Extract the (X, Y) coordinate from the center of the cell holding the provided text.  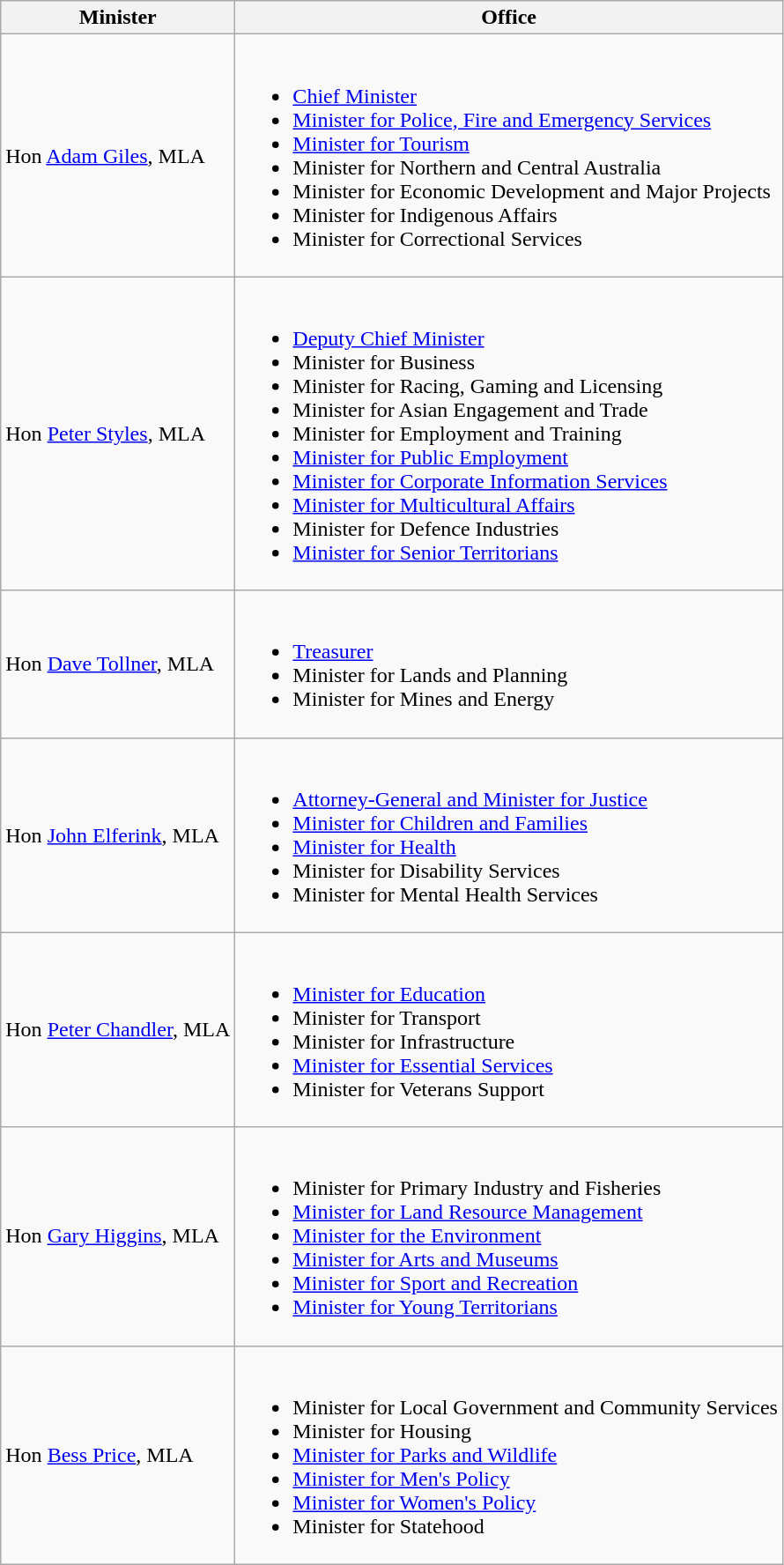
Hon Gary Higgins, MLA (118, 1236)
Hon Bess Price, MLA (118, 1455)
Hon Dave Tollner, MLA (118, 664)
Office (509, 18)
Minister for EducationMinister for TransportMinister for InfrastructureMinister for Essential ServicesMinister for Veterans Support (509, 1029)
Hon Peter Styles, MLA (118, 434)
Hon Adam Giles, MLA (118, 155)
Hon John Elferink, MLA (118, 835)
Minister (118, 18)
TreasurerMinister for Lands and PlanningMinister for Mines and Energy (509, 664)
Hon Peter Chandler, MLA (118, 1029)
